Search for the cell housing the specified text and yield its [X, Y] center coordinate. 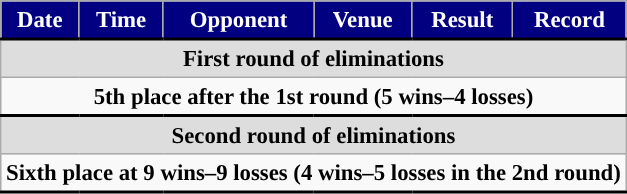
Record [570, 20]
First round of eliminations [314, 58]
Sixth place at 9 wins–9 losses (4 wins–5 losses in the 2nd round) [314, 173]
Result [462, 20]
5th place after the 1st round (5 wins–4 losses) [314, 97]
Time [122, 20]
Second round of eliminations [314, 135]
Date [40, 20]
Venue [363, 20]
Opponent [238, 20]
